Output the (X, Y) coordinate of the center of the cell containing the given text.  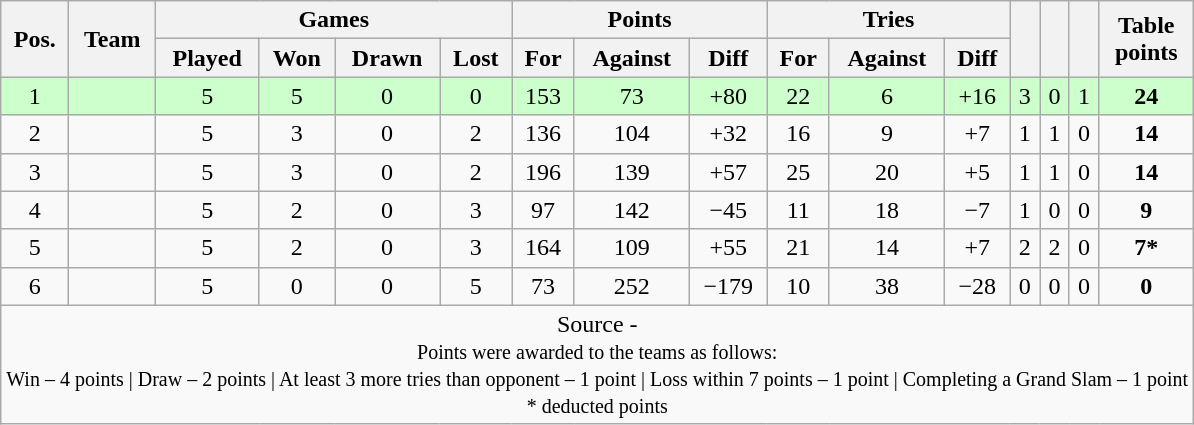
20 (886, 172)
10 (798, 286)
−7 (977, 210)
38 (886, 286)
164 (543, 248)
−179 (728, 286)
11 (798, 210)
Tries (888, 20)
4 (35, 210)
Lost (476, 58)
109 (632, 248)
+32 (728, 134)
18 (886, 210)
142 (632, 210)
Drawn (388, 58)
25 (798, 172)
Played (208, 58)
7* (1146, 248)
Won (297, 58)
196 (543, 172)
104 (632, 134)
Tablepoints (1146, 39)
Pos. (35, 39)
−28 (977, 286)
97 (543, 210)
+16 (977, 96)
139 (632, 172)
24 (1146, 96)
Games (334, 20)
+5 (977, 172)
136 (543, 134)
−45 (728, 210)
+55 (728, 248)
Team (112, 39)
+57 (728, 172)
153 (543, 96)
16 (798, 134)
252 (632, 286)
+80 (728, 96)
22 (798, 96)
Points (640, 20)
21 (798, 248)
